From the cell containing the given text, extract its center point as [x, y] coordinate. 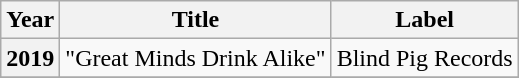
Year [30, 20]
Title [196, 20]
"Great Minds Drink Alike" [196, 58]
Label [424, 20]
2019 [30, 58]
Blind Pig Records [424, 58]
